Extract the [X, Y] coordinate from the center of the cell holding the provided text.  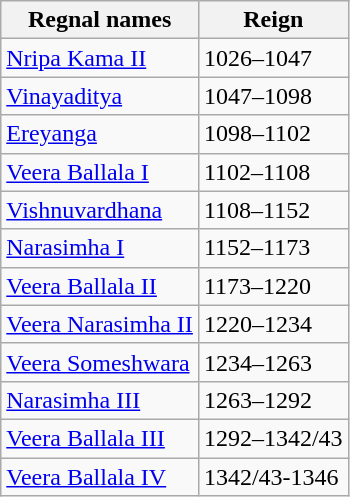
Vinayaditya [100, 96]
Veera Ballala III [100, 438]
1220–1234 [273, 324]
Regnal names [100, 20]
1098–1102 [273, 134]
1152–1173 [273, 248]
Vishnuvardhana [100, 210]
1342/43-1346 [273, 477]
Veera Ballala II [100, 286]
1263–1292 [273, 400]
1292–1342/43 [273, 438]
Reign [273, 20]
1234–1263 [273, 362]
1026–1047 [273, 58]
1047–1098 [273, 96]
1173–1220 [273, 286]
Veera Someshwara [100, 362]
Narasimha III [100, 400]
1102–1108 [273, 172]
1108–1152 [273, 210]
Ereyanga [100, 134]
Nripa Kama II [100, 58]
Narasimha I [100, 248]
Veera Ballala IV [100, 477]
Veera Narasimha II [100, 324]
Veera Ballala I [100, 172]
